From the cell containing the given text, extract its center point as (x, y) coordinate. 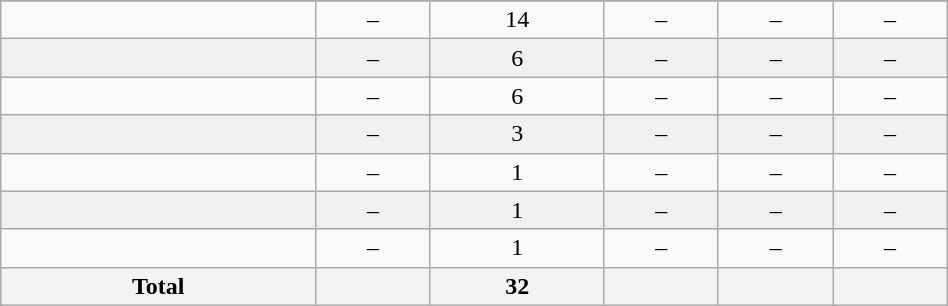
32 (517, 286)
Total (158, 286)
3 (517, 134)
14 (517, 20)
